Search for the cell housing the specified text and yield its [X, Y] center coordinate. 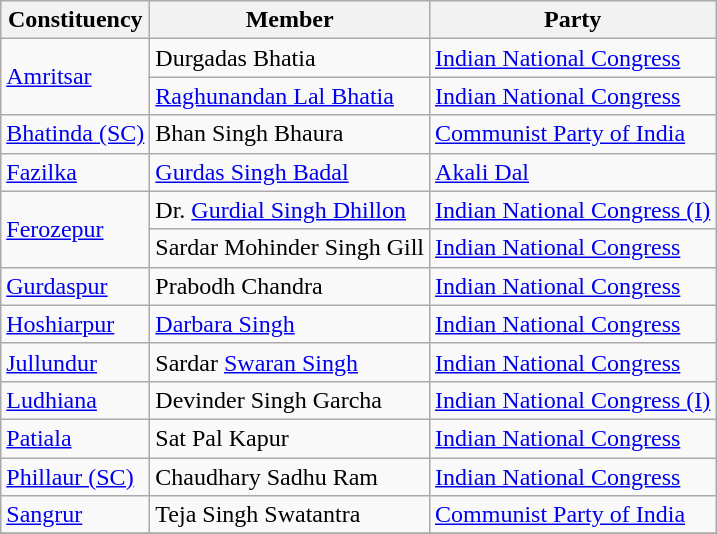
Devinder Singh Garcha [290, 400]
Jullundur [76, 362]
Constituency [76, 20]
Sat Pal Kapur [290, 438]
Prabodh Chandra [290, 286]
Party [573, 20]
Chaudhary Sadhu Ram [290, 477]
Hoshiarpur [76, 324]
Akali Dal [573, 172]
Teja Singh Swatantra [290, 515]
Ferozepur [76, 229]
Raghunandan Lal Bhatia [290, 96]
Fazilka [76, 172]
Ludhiana [76, 400]
Durgadas Bhatia [290, 58]
Patiala [76, 438]
Amritsar [76, 77]
Sangrur [76, 515]
Sardar Mohinder Singh Gill [290, 248]
Gurdaspur [76, 286]
Dr. Gurdial Singh Dhillon [290, 210]
Member [290, 20]
Sardar Swaran Singh [290, 362]
Phillaur (SC) [76, 477]
Gurdas Singh Badal [290, 172]
Bhatinda (SC) [76, 134]
Bhan Singh Bhaura [290, 134]
Darbara Singh [290, 324]
